From the cell containing the given text, extract its center point as (X, Y) coordinate. 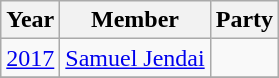
Samuel Jendai (135, 58)
2017 (30, 58)
Party (244, 20)
Member (135, 20)
Year (30, 20)
